Locate the cell with the specified text and output its [X, Y] center coordinate. 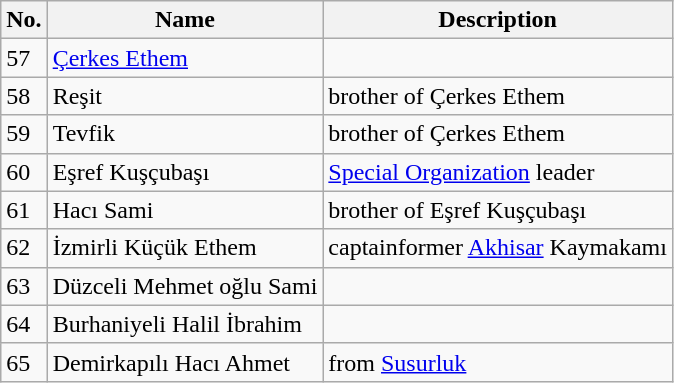
Çerkes Ethem [185, 58]
Burhaniyeli Halil İbrahim [185, 324]
from Susurluk [498, 362]
Demirkapılı Hacı Ahmet [185, 362]
İzmirli Küçük Ethem [185, 248]
59 [24, 134]
Name [185, 20]
60 [24, 172]
brother of Eşref Kuşçubaşı [498, 210]
63 [24, 286]
61 [24, 210]
No. [24, 20]
Düzceli Mehmet oğlu Sami [185, 286]
57 [24, 58]
Reşit [185, 96]
Eşref Kuşçubaşı [185, 172]
Tevfik [185, 134]
Special Organization leader [498, 172]
Hacı Sami [185, 210]
64 [24, 324]
62 [24, 248]
58 [24, 96]
65 [24, 362]
Description [498, 20]
captainformer Akhisar Kaymakamı [498, 248]
